Scan for the cell matching the given text and deliver its [x, y] coordinate at center. 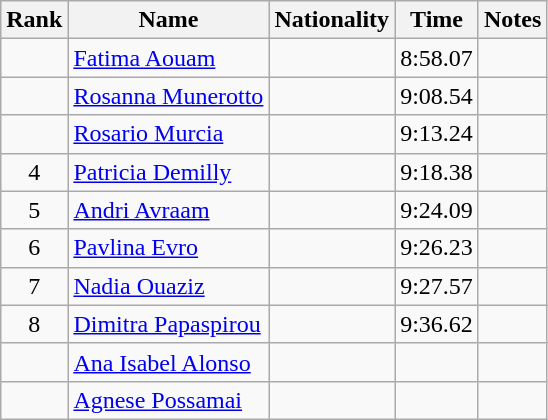
8 [34, 324]
8:58.07 [437, 58]
Rosario Murcia [168, 134]
Fatima Aouam [168, 58]
7 [34, 286]
Patricia Demilly [168, 172]
Name [168, 20]
Nadia Ouaziz [168, 286]
9:08.54 [437, 96]
4 [34, 172]
Rosanna Munerotto [168, 96]
9:18.38 [437, 172]
9:27.57 [437, 286]
Nationality [332, 20]
Andri Avraam [168, 210]
6 [34, 248]
9:36.62 [437, 324]
Dimitra Papaspirou [168, 324]
Agnese Possamai [168, 400]
9:13.24 [437, 134]
Time [437, 20]
Ana Isabel Alonso [168, 362]
9:24.09 [437, 210]
9:26.23 [437, 248]
Rank [34, 20]
Pavlina Evro [168, 248]
Notes [512, 20]
5 [34, 210]
